Find where the given text appears and provide that cell's center as [x, y] coordinate. 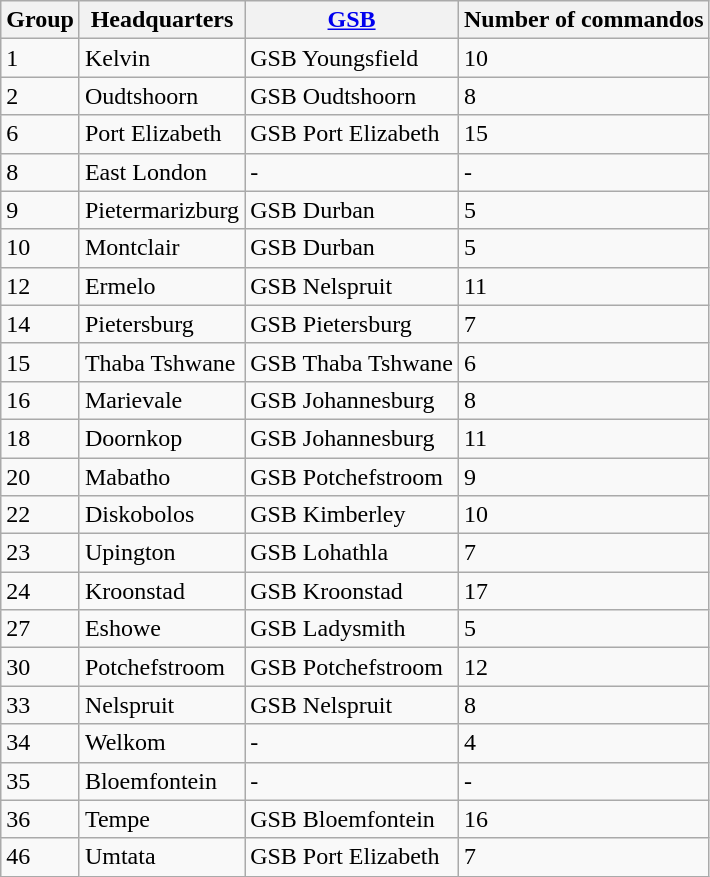
Pietermarizburg [162, 210]
GSB [352, 20]
Diskobolos [162, 515]
34 [40, 743]
4 [584, 743]
14 [40, 324]
GSB Youngsfield [352, 58]
GSB Lohathla [352, 553]
Nelspruit [162, 705]
Welkom [162, 743]
Marievale [162, 400]
22 [40, 515]
Headquarters [162, 20]
Group [40, 20]
GSB Ladysmith [352, 629]
2 [40, 96]
Eshowe [162, 629]
Oudtshoorn [162, 96]
18 [40, 438]
GSB Kroonstad [352, 591]
Tempe [162, 819]
Pietersburg [162, 324]
46 [40, 857]
East London [162, 172]
Doornkop [162, 438]
27 [40, 629]
Bloemfontein [162, 781]
33 [40, 705]
Mabatho [162, 477]
GSB Bloemfontein [352, 819]
GSB Kimberley [352, 515]
Thaba Tshwane [162, 362]
GSB Thaba Tshwane [352, 362]
35 [40, 781]
36 [40, 819]
17 [584, 591]
Kelvin [162, 58]
30 [40, 667]
Umtata [162, 857]
Ermelo [162, 286]
Port Elizabeth [162, 134]
Number of commandos [584, 20]
Potchefstroom [162, 667]
20 [40, 477]
23 [40, 553]
24 [40, 591]
Upington [162, 553]
GSB Pietersburg [352, 324]
1 [40, 58]
Kroonstad [162, 591]
GSB Oudtshoorn [352, 96]
Montclair [162, 248]
